Search for the cell housing the specified text and yield its (x, y) center coordinate. 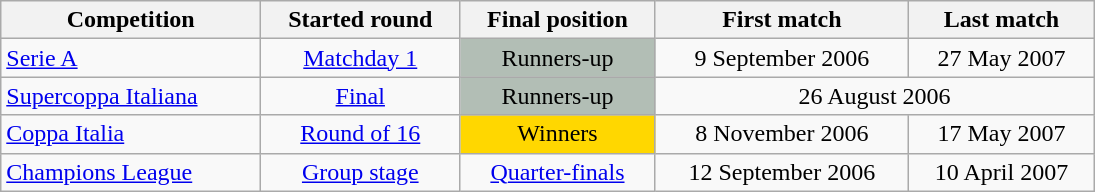
8 November 2006 (782, 134)
Started round (360, 20)
Quarter-finals (558, 172)
Serie A (131, 58)
First match (782, 20)
Group stage (360, 172)
12 September 2006 (782, 172)
Last match (1002, 20)
Winners (558, 134)
Champions League (131, 172)
Matchday 1 (360, 58)
Final position (558, 20)
Round of 16 (360, 134)
10 April 2007 (1002, 172)
Coppa Italia (131, 134)
17 May 2007 (1002, 134)
9 September 2006 (782, 58)
Final (360, 96)
27 May 2007 (1002, 58)
Supercoppa Italiana (131, 96)
26 August 2006 (874, 96)
Competition (131, 20)
